Detect which cell encompasses the target text, then output its [x, y] center coordinate. 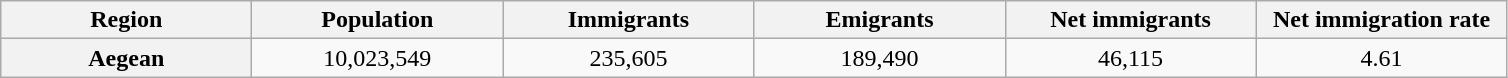
Immigrants [628, 20]
189,490 [880, 58]
Net immigration rate [1382, 20]
10,023,549 [378, 58]
235,605 [628, 58]
Population [378, 20]
4.61 [1382, 58]
Emigrants [880, 20]
Aegean [126, 58]
46,115 [1130, 58]
Region [126, 20]
Net immigrants [1130, 20]
